Identify which cell holds the provided text, then report its [x, y] central coordinate. 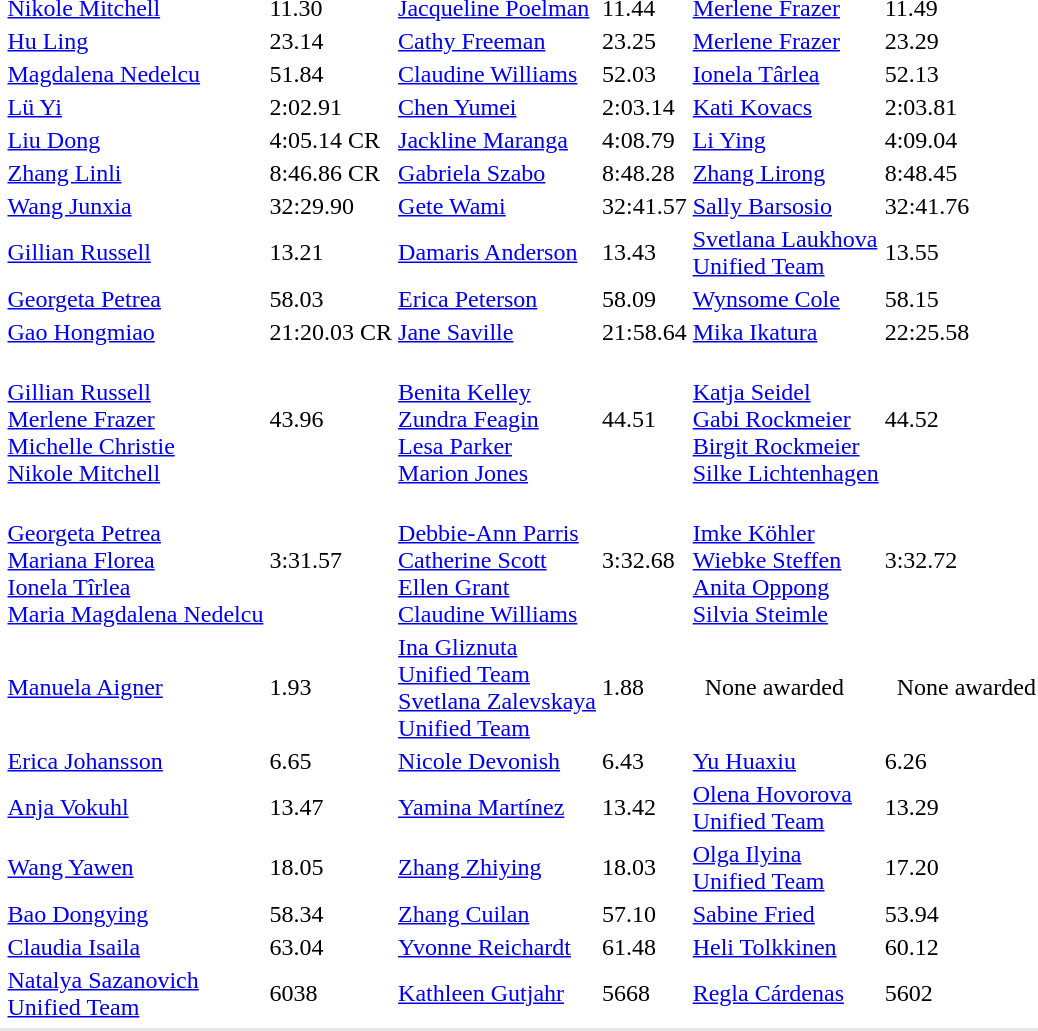
6.26 [960, 761]
13.21 [331, 252]
Hu Ling [136, 41]
Natalya Sazanovich Unified Team [136, 994]
Ina Gliznuta Unified Team Svetlana Zalevskaya Unified Team [498, 688]
Erica Peterson [498, 299]
Wang Yawen [136, 868]
Claudine Williams [498, 74]
Li Ying [786, 140]
Olga Ilyina Unified Team [786, 868]
13.43 [645, 252]
Imke KöhlerWiebke SteffenAnita OppongSilvia Steimle [786, 560]
13.42 [645, 808]
4:05.14 CR [331, 140]
Yu Huaxiu [786, 761]
Yvonne Reichardt [498, 947]
Magdalena Nedelcu [136, 74]
3:32.72 [960, 560]
17.20 [960, 868]
1.88 [645, 688]
32:41.76 [960, 206]
Heli Tolkkinen [786, 947]
Georgeta PetreaMariana FloreaIonela TîrleaMaria Magdalena Nedelcu [136, 560]
23.14 [331, 41]
Zhang Linli [136, 173]
Svetlana Laukhova Unified Team [786, 252]
Georgeta Petrea [136, 299]
Gabriela Szabo [498, 173]
Cathy Freeman [498, 41]
Liu Dong [136, 140]
Kathleen Gutjahr [498, 994]
Erica Johansson [136, 761]
44.51 [645, 419]
Ionela Târlea [786, 74]
8:48.28 [645, 173]
63.04 [331, 947]
2:03.81 [960, 107]
Olena Hovorova Unified Team [786, 808]
22:25.58 [960, 332]
Lü Yi [136, 107]
21:58.64 [645, 332]
58.15 [960, 299]
Regla Cárdenas [786, 994]
18.05 [331, 868]
23.25 [645, 41]
Manuela Aigner [136, 688]
13.47 [331, 808]
Kati Kovacs [786, 107]
Gete Wami [498, 206]
Bao Dongying [136, 914]
Nicole Devonish [498, 761]
Katja SeidelGabi RockmeierBirgit RockmeierSilke Lichtenhagen [786, 419]
13.29 [960, 808]
1.93 [331, 688]
Gillian RussellMerlene FrazerMichelle ChristieNikole Mitchell [136, 419]
2:03.14 [645, 107]
Merlene Frazer [786, 41]
Damaris Anderson [498, 252]
3:31.57 [331, 560]
18.03 [645, 868]
Claudia Isaila [136, 947]
Yamina Martínez [498, 808]
58.34 [331, 914]
44.52 [960, 419]
Wang Junxia [136, 206]
5602 [960, 994]
Anja Vokuhl [136, 808]
13.55 [960, 252]
Mika Ikatura [786, 332]
Gao Hongmiao [136, 332]
Sally Barsosio [786, 206]
58.03 [331, 299]
Jackline Maranga [498, 140]
Chen Yumei [498, 107]
23.29 [960, 41]
32:41.57 [645, 206]
57.10 [645, 914]
4:08.79 [645, 140]
52.03 [645, 74]
2:02.91 [331, 107]
6038 [331, 994]
Zhang Lirong [786, 173]
6.43 [645, 761]
Benita KelleyZundra FeaginLesa ParkerMarion Jones [498, 419]
Wynsome Cole [786, 299]
Gillian Russell [136, 252]
60.12 [960, 947]
Debbie-Ann ParrisCatherine ScottEllen GrantClaudine Williams [498, 560]
Jane Saville [498, 332]
61.48 [645, 947]
Sabine Fried [786, 914]
52.13 [960, 74]
4:09.04 [960, 140]
43.96 [331, 419]
6.65 [331, 761]
3:32.68 [645, 560]
8:48.45 [960, 173]
8:46.86 CR [331, 173]
5668 [645, 994]
Zhang Cuilan [498, 914]
51.84 [331, 74]
Zhang Zhiying [498, 868]
53.94 [960, 914]
58.09 [645, 299]
21:20.03 CR [331, 332]
32:29.90 [331, 206]
